Locate the cell with the specified text and output its (x, y) center coordinate. 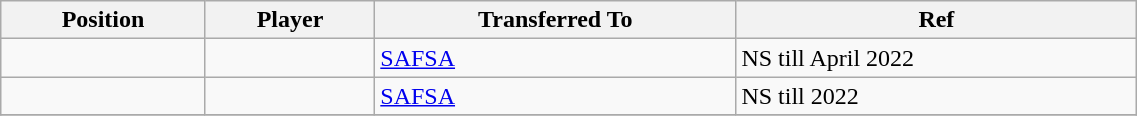
Position (104, 20)
Transferred To (556, 20)
Player (290, 20)
NS till 2022 (936, 96)
Ref (936, 20)
NS till April 2022 (936, 58)
